Identify which cell holds the provided text, then report its [X, Y] central coordinate. 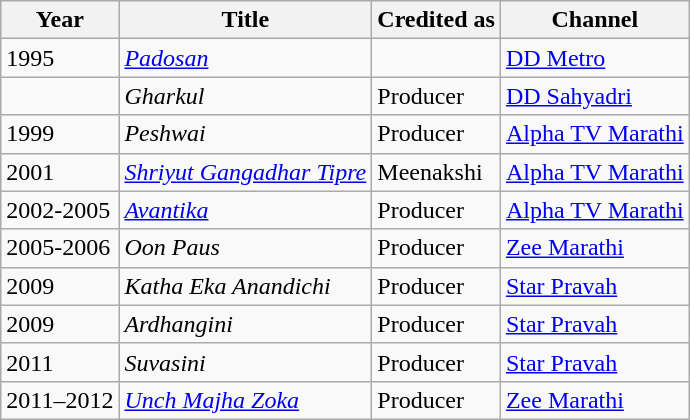
1999 [60, 134]
Channel [594, 20]
Ardhangini [246, 324]
DD Sahyadri [594, 96]
Gharkul [246, 96]
2001 [60, 172]
2011 [60, 362]
DD Metro [594, 58]
Katha Eka Anandichi [246, 286]
2002-2005 [60, 210]
Avantika [246, 210]
Peshwai [246, 134]
Year [60, 20]
Title [246, 20]
1995 [60, 58]
2005-2006 [60, 248]
Oon Paus [246, 248]
Credited as [436, 20]
Suvasini [246, 362]
Padosan [246, 58]
Shriyut Gangadhar Tipre [246, 172]
2011–2012 [60, 400]
Unch Majha Zoka [246, 400]
Meenakshi [436, 172]
